Scan for the cell matching the given text and deliver its [X, Y] coordinate at center. 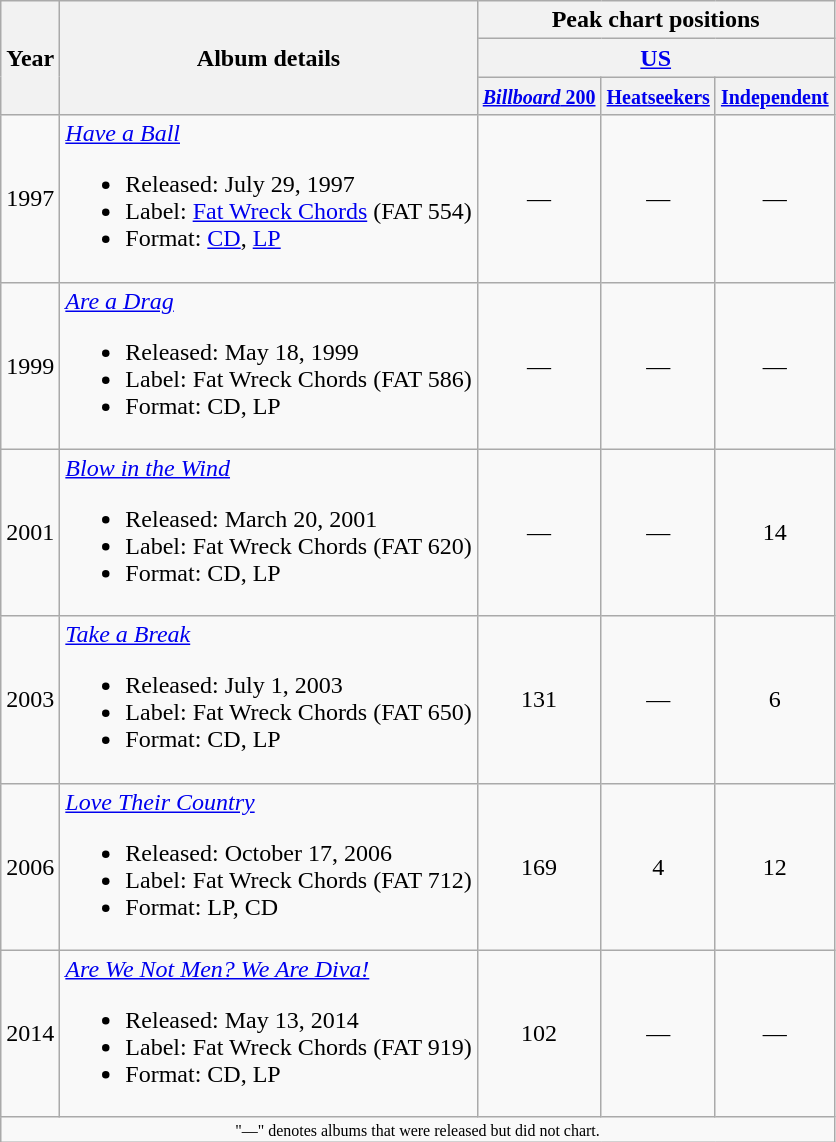
Heatseekers [658, 96]
2003 [30, 700]
Year [30, 58]
Take a BreakReleased: July 1, 2003Label: Fat Wreck Chords (FAT 650)Format: CD, LP [268, 700]
2014 [30, 1034]
Have a BallReleased: July 29, 1997Label: Fat Wreck Chords (FAT 554)Format: CD, LP [268, 198]
4 [658, 866]
"—" denotes albums that were released but did not chart. [418, 1129]
169 [539, 866]
1997 [30, 198]
6 [774, 700]
102 [539, 1034]
131 [539, 700]
2006 [30, 866]
Peak chart positions [656, 20]
1999 [30, 366]
Love Their CountryReleased: October 17, 2006Label: Fat Wreck Chords (FAT 712)Format: LP, CD [268, 866]
Blow in the WindReleased: March 20, 2001Label: Fat Wreck Chords (FAT 620)Format: CD, LP [268, 532]
US [656, 58]
Album details [268, 58]
Are We Not Men? We Are Diva!Released: May 13, 2014Label: Fat Wreck Chords (FAT 919)Format: CD, LP [268, 1034]
Billboard 200 [539, 96]
12 [774, 866]
2001 [30, 532]
Are a DragReleased: May 18, 1999Label: Fat Wreck Chords (FAT 586)Format: CD, LP [268, 366]
Independent [774, 96]
14 [774, 532]
